Return the [x, y] coordinate for the center point of the cell that contains the specified text.  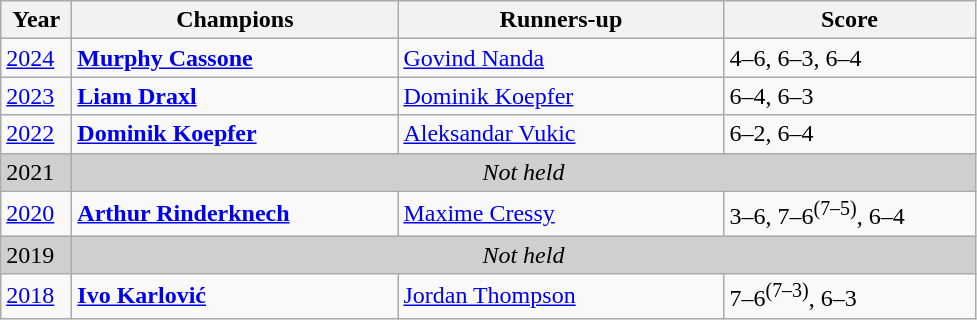
Ivo Karlović [235, 296]
2022 [36, 134]
4–6, 6–3, 6–4 [850, 58]
2023 [36, 96]
Champions [235, 20]
Runners-up [561, 20]
2020 [36, 214]
7–6(7–3), 6–3 [850, 296]
Score [850, 20]
Maxime Cressy [561, 214]
Liam Draxl [235, 96]
2021 [36, 172]
2019 [36, 255]
2024 [36, 58]
2018 [36, 296]
Arthur Rinderknech [235, 214]
Murphy Cassone [235, 58]
3–6, 7–6(7–5), 6–4 [850, 214]
Jordan Thompson [561, 296]
Aleksandar Vukic [561, 134]
6–4, 6–3 [850, 96]
Year [36, 20]
6–2, 6–4 [850, 134]
Govind Nanda [561, 58]
